Locate the cell with the specified text and output its [X, Y] center coordinate. 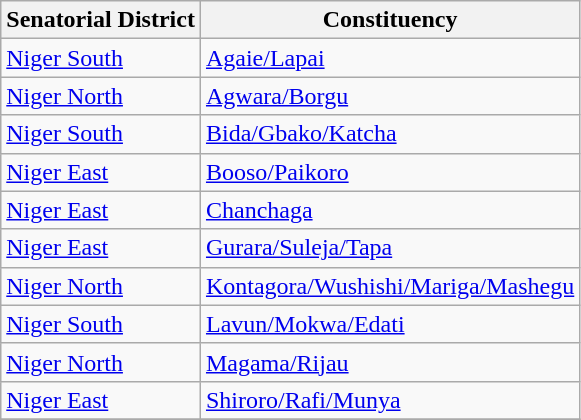
Shiroro/Rafi/Munya [390, 400]
Agaie/Lapai [390, 58]
Constituency [390, 20]
Booso/Paikoro [390, 172]
Senatorial District [101, 20]
Bida/Gbako/Katcha [390, 134]
Gurara/Suleja/Tapa [390, 248]
Lavun/Mokwa/Edati [390, 324]
Kontagora/Wushishi/Mariga/Mashegu [390, 286]
Agwara/Borgu [390, 96]
Chanchaga [390, 210]
Magama/Rijau [390, 362]
